Identify which cell holds the provided text, then report its [X, Y] central coordinate. 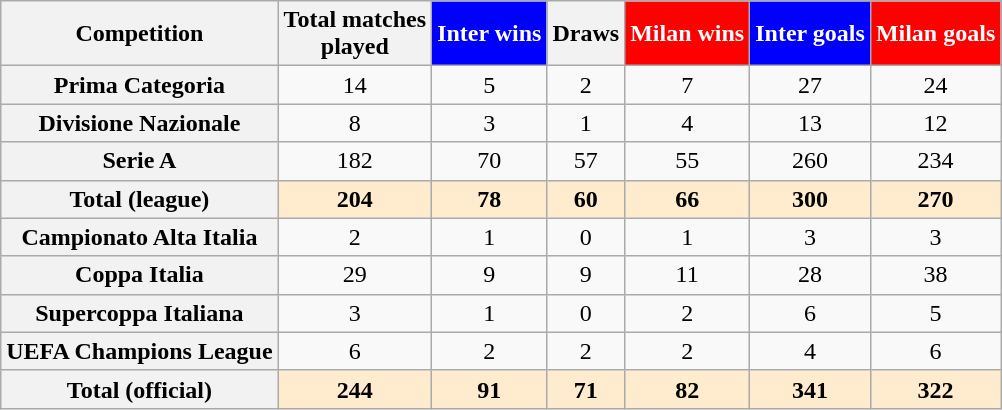
244 [355, 389]
60 [586, 199]
UEFA Champions League [140, 351]
57 [586, 161]
27 [810, 85]
Total (official) [140, 389]
71 [586, 389]
Total matchesplayed [355, 34]
78 [490, 199]
Milan goals [935, 34]
Campionato Alta Italia [140, 237]
7 [688, 85]
270 [935, 199]
29 [355, 275]
Prima Categoria [140, 85]
Coppa Italia [140, 275]
66 [688, 199]
300 [810, 199]
Draws [586, 34]
234 [935, 161]
82 [688, 389]
322 [935, 389]
11 [688, 275]
Competition [140, 34]
38 [935, 275]
13 [810, 123]
Supercoppa Italiana [140, 313]
Total (league) [140, 199]
91 [490, 389]
260 [810, 161]
Divisione Nazionale [140, 123]
24 [935, 85]
55 [688, 161]
341 [810, 389]
14 [355, 85]
Inter wins [490, 34]
70 [490, 161]
28 [810, 275]
Inter goals [810, 34]
8 [355, 123]
182 [355, 161]
12 [935, 123]
204 [355, 199]
Milan wins [688, 34]
Serie A [140, 161]
